Determine the [X, Y] coordinate at the center of the cell enclosing the given text.  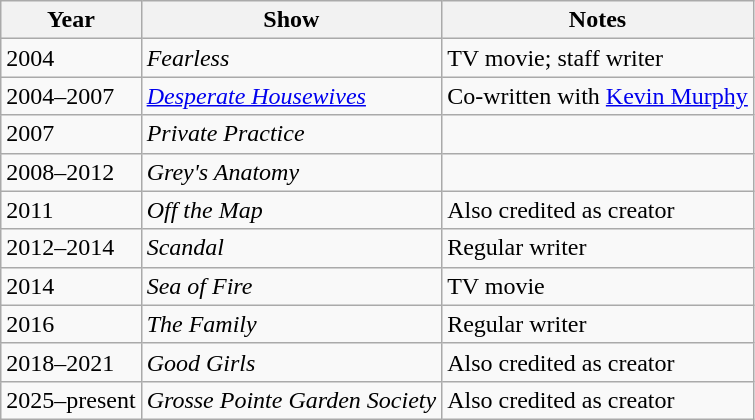
2012–2014 [71, 248]
TV movie [598, 286]
Scandal [292, 248]
2007 [71, 134]
Grey's Anatomy [292, 172]
2018–2021 [71, 362]
2004–2007 [71, 96]
Co-written with Kevin Murphy [598, 96]
2025–present [71, 400]
2008–2012 [71, 172]
2016 [71, 324]
Desperate Housewives [292, 96]
2004 [71, 58]
Private Practice [292, 134]
Grosse Pointe Garden Society [292, 400]
Fearless [292, 58]
Good Girls [292, 362]
2014 [71, 286]
Notes [598, 20]
Sea of Fire [292, 286]
Off the Map [292, 210]
Show [292, 20]
The Family [292, 324]
2011 [71, 210]
TV movie; staff writer [598, 58]
Year [71, 20]
